For the text-containing cell, return its midpoint in [X, Y] coordinate format. 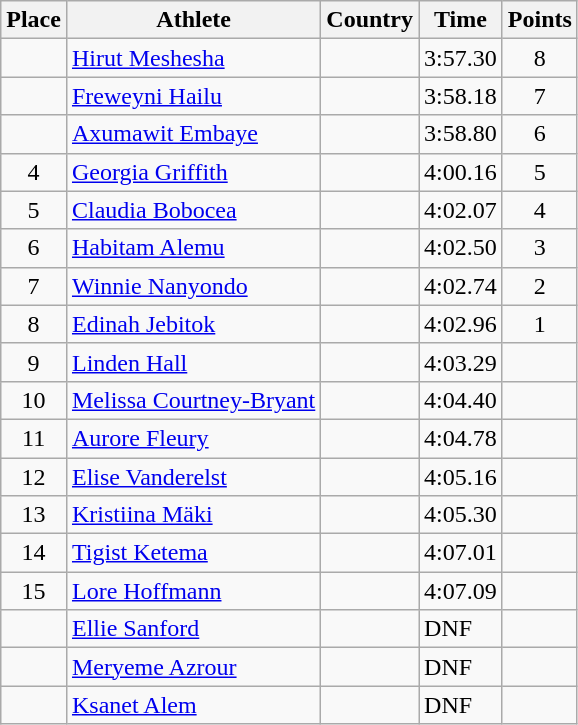
13 [34, 515]
Points [540, 20]
1 [540, 324]
4:07.01 [461, 553]
Kristiina Mäki [193, 515]
Linden Hall [193, 362]
Freweyni Hailu [193, 96]
Melissa Courtney-Bryant [193, 400]
11 [34, 438]
Country [370, 20]
4:03.29 [461, 362]
4:00.16 [461, 172]
4:02.50 [461, 248]
Georgia Griffith [193, 172]
Habitam Alemu [193, 248]
Ksanet Alem [193, 705]
3:58.18 [461, 96]
Ellie Sanford [193, 629]
2 [540, 286]
Aurore Fleury [193, 438]
4:05.16 [461, 477]
12 [34, 477]
4:04.78 [461, 438]
4:07.09 [461, 591]
4:02.96 [461, 324]
Place [34, 20]
4:02.74 [461, 286]
14 [34, 553]
3:57.30 [461, 58]
Elise Vanderelst [193, 477]
4:04.40 [461, 400]
Axumawit Embaye [193, 134]
Hirut Meshesha [193, 58]
Meryeme Azrour [193, 667]
Winnie Nanyondo [193, 286]
15 [34, 591]
3 [540, 248]
Edinah Jebitok [193, 324]
Athlete [193, 20]
4:05.30 [461, 515]
10 [34, 400]
Lore Hoffmann [193, 591]
9 [34, 362]
3:58.80 [461, 134]
Tigist Ketema [193, 553]
Claudia Bobocea [193, 210]
Time [461, 20]
4:02.07 [461, 210]
